Extract the [X, Y] coordinate from the center of the cell holding the provided text.  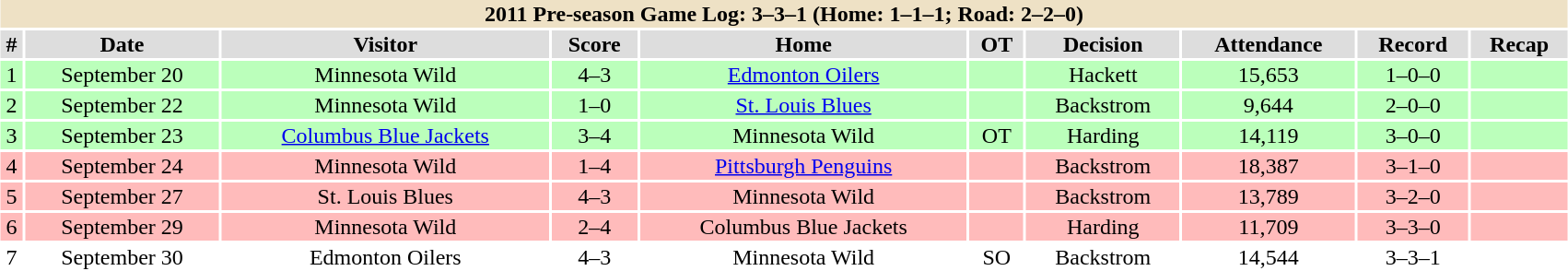
9,644 [1268, 105]
Attendance [1268, 44]
13,789 [1268, 196]
18,387 [1268, 166]
15,653 [1268, 75]
Visitor [385, 44]
7 [11, 257]
September 24 [122, 166]
3 [11, 135]
Hackett [1103, 75]
14,544 [1268, 257]
Recap [1519, 44]
1–0 [595, 105]
September 20 [122, 75]
September 23 [122, 135]
September 27 [122, 196]
1–4 [595, 166]
Record [1413, 44]
11,709 [1268, 227]
SO [997, 257]
4 [11, 166]
3–3–0 [1413, 227]
6 [11, 227]
2–0–0 [1413, 105]
3–1–0 [1413, 166]
3–4 [595, 135]
Decision [1103, 44]
3–3–1 [1413, 257]
Date [122, 44]
3–0–0 [1413, 135]
2 [11, 105]
1 [11, 75]
5 [11, 196]
# [11, 44]
September 22 [122, 105]
September 30 [122, 257]
Pittsburgh Penguins [803, 166]
Home [803, 44]
14,119 [1268, 135]
September 29 [122, 227]
1–0–0 [1413, 75]
3–2–0 [1413, 196]
2011 Pre-season Game Log: 3–3–1 (Home: 1–1–1; Road: 2–2–0) [784, 14]
Score [595, 44]
2–4 [595, 227]
